Search for the cell housing the specified text and yield its [x, y] center coordinate. 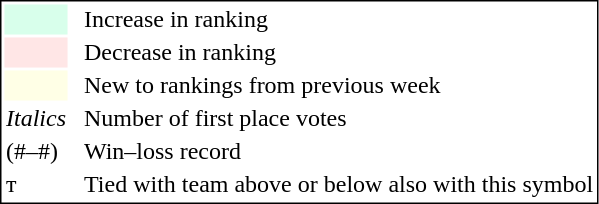
Increase in ranking [338, 19]
т [36, 185]
New to rankings from previous week [338, 85]
(#–#) [36, 151]
Win–loss record [338, 151]
Decrease in ranking [338, 53]
Number of first place votes [338, 119]
Italics [36, 119]
Tied with team above or below also with this symbol [338, 185]
